Locate the cell with the specified text and output its [X, Y] center coordinate. 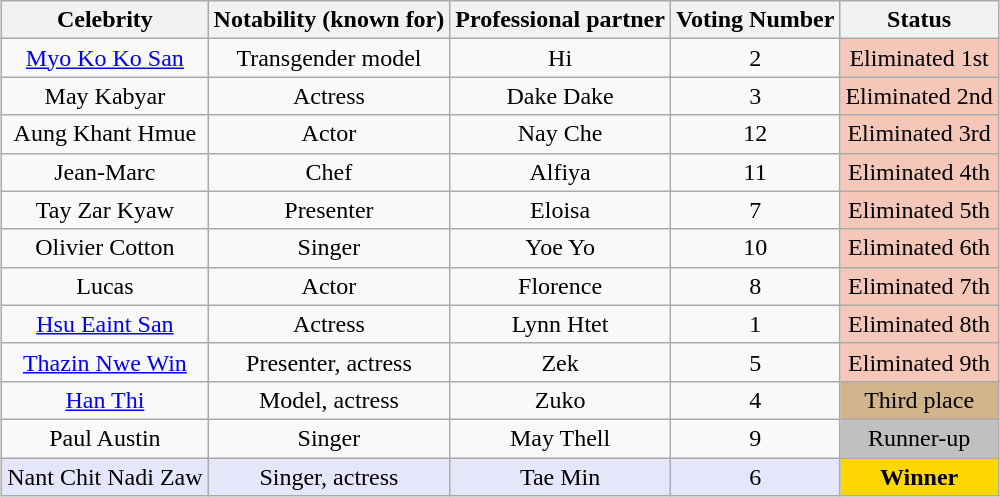
Aung Khant Hmue [105, 134]
8 [755, 286]
Third place [919, 400]
Notability (known for) [329, 20]
Model, actress [329, 400]
Myo Ko Ko San [105, 58]
2 [755, 58]
Professional partner [560, 20]
Runner-up [919, 438]
Thazin Nwe Win [105, 362]
4 [755, 400]
Eliminated 3rd [919, 134]
6 [755, 477]
Presenter, actress [329, 362]
Alfiya [560, 172]
12 [755, 134]
Lucas [105, 286]
Lynn Htet [560, 324]
Nay Che [560, 134]
Eliminated 2nd [919, 96]
Eliminated 1st [919, 58]
10 [755, 248]
Yoe Yo [560, 248]
9 [755, 438]
Voting Number [755, 20]
Han Thi [105, 400]
Eliminated 8th [919, 324]
Paul Austin [105, 438]
Tay Zar Kyaw [105, 210]
Eliminated 6th [919, 248]
Eliminated 9th [919, 362]
Hi [560, 58]
Tae Min [560, 477]
Hsu Eaint San [105, 324]
Winner [919, 477]
11 [755, 172]
Olivier Cotton [105, 248]
Singer, actress [329, 477]
5 [755, 362]
Eliminated 4th [919, 172]
3 [755, 96]
Presenter [329, 210]
Chef [329, 172]
Zek [560, 362]
Dake Dake [560, 96]
Zuko [560, 400]
Celebrity [105, 20]
May Thell [560, 438]
7 [755, 210]
Florence [560, 286]
1 [755, 324]
Nant Chit Nadi Zaw [105, 477]
Eloisa [560, 210]
Transgender model [329, 58]
May Kabyar [105, 96]
Eliminated 5th [919, 210]
Jean-Marc [105, 172]
Status [919, 20]
Eliminated 7th [919, 286]
